Provide the (X, Y) coordinate of the cell's center where the given text is located.  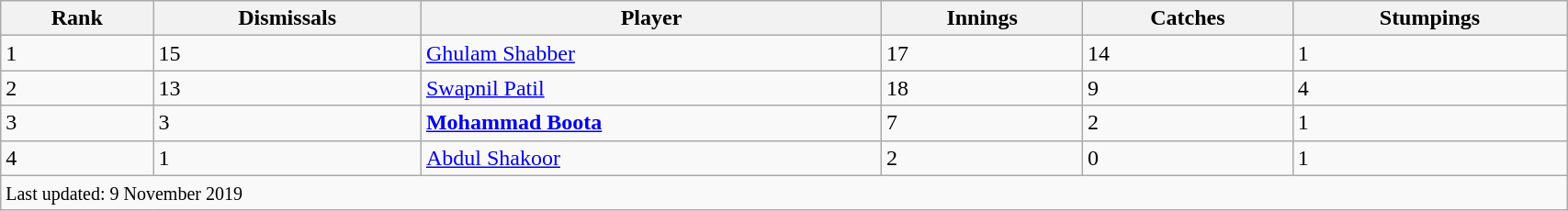
Ghulam Shabber (650, 53)
Abdul Shakoor (650, 158)
Player (650, 18)
Last updated: 9 November 2019 (784, 193)
18 (983, 88)
Mohammad Boota (650, 123)
7 (983, 123)
17 (983, 53)
0 (1189, 158)
15 (288, 53)
Innings (983, 18)
Dismissals (288, 18)
9 (1189, 88)
Rank (77, 18)
Swapnil Patil (650, 88)
13 (288, 88)
Catches (1189, 18)
Stumpings (1429, 18)
14 (1189, 53)
